Return the (X, Y) coordinate for the center point of the cell that contains the specified text.  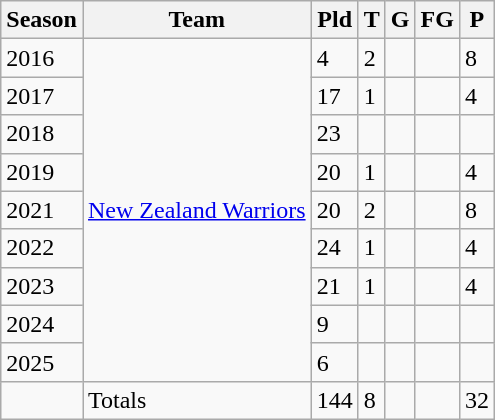
32 (476, 400)
2025 (42, 362)
2017 (42, 96)
24 (334, 248)
2022 (42, 248)
2023 (42, 286)
New Zealand Warriors (196, 210)
17 (334, 96)
2016 (42, 58)
Pld (334, 20)
23 (334, 134)
Team (196, 20)
Season (42, 20)
FG (437, 20)
21 (334, 286)
T (372, 20)
P (476, 20)
G (400, 20)
Totals (196, 400)
2018 (42, 134)
2019 (42, 172)
2021 (42, 210)
2024 (42, 324)
144 (334, 400)
6 (334, 362)
9 (334, 324)
